Pinpoint the cell where the given text exists, returning its [X, Y] midpoint coordinate. 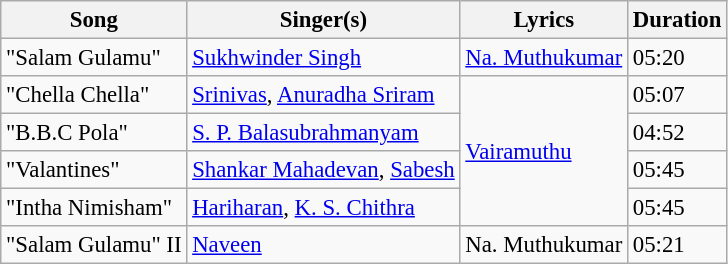
Duration [678, 20]
05:21 [678, 245]
Shankar Mahadevan, Sabesh [324, 170]
Lyrics [544, 20]
"B.B.C Pola" [94, 133]
"Valantines" [94, 170]
"Chella Chella" [94, 95]
"Intha Nimisham" [94, 208]
Hariharan, K. S. Chithra [324, 208]
Singer(s) [324, 20]
05:07 [678, 95]
"Salam Gulamu" [94, 58]
Srinivas, Anuradha Sriram [324, 95]
Sukhwinder Singh [324, 58]
Vairamuthu [544, 151]
05:20 [678, 58]
Song [94, 20]
"Salam Gulamu" II [94, 245]
04:52 [678, 133]
Naveen [324, 245]
S. P. Balasubrahmanyam [324, 133]
